Determine the [X, Y] coordinate at the center of the cell enclosing the given text.  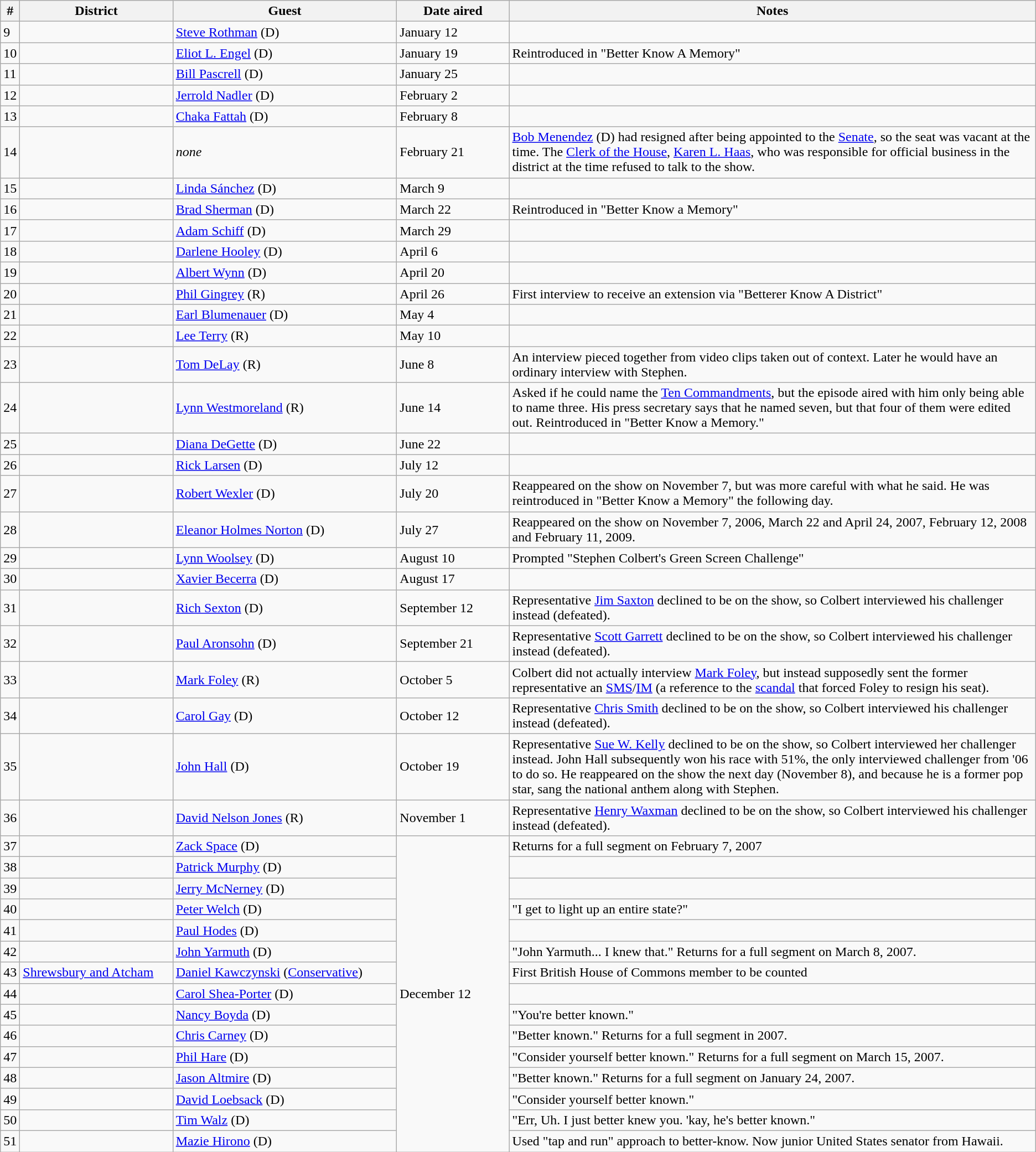
16 [10, 209]
"Better known." Returns for a full segment on January 24, 2007. [773, 1078]
May 10 [453, 336]
May 4 [453, 315]
Jerry McNerney (D) [284, 888]
9 [10, 32]
"Err, Uh. I just better knew you. 'kay, he's better known." [773, 1120]
Phil Hare (D) [284, 1057]
Bill Pascrell (D) [284, 74]
40 [10, 910]
Representative Chris Smith declined to be on the show, so Colbert interviewed his challenger instead (defeated). [773, 715]
Brad Sherman (D) [284, 209]
Reappeared on the show on November 7, but was more careful with what he said. He was reintroduced in "Better Know a Memory" the following day. [773, 494]
39 [10, 888]
32 [10, 643]
Linda Sánchez (D) [284, 188]
Robert Wexler (D) [284, 494]
Reintroduced in "Better Know a Memory" [773, 209]
Used "tap and run" approach to better-know. Now junior United States senator from Hawaii. [773, 1141]
23 [10, 364]
47 [10, 1057]
April 6 [453, 251]
Shrewsbury and Atcham [96, 973]
Nancy Boyda (D) [284, 1015]
January 12 [453, 32]
February 2 [453, 95]
Date aired [453, 11]
First British House of Commons member to be counted [773, 973]
27 [10, 494]
45 [10, 1015]
"I get to light up an entire state?" [773, 910]
"Better known." Returns for a full segment in 2007. [773, 1036]
Chaka Fattah (D) [284, 116]
38 [10, 867]
Daniel Kawczynski (Conservative) [284, 973]
25 [10, 444]
30 [10, 579]
22 [10, 336]
Reintroduced in "Better Know A Memory" [773, 53]
Jason Altmire (D) [284, 1078]
"Consider yourself better known." Returns for a full segment on March 15, 2007. [773, 1057]
49 [10, 1099]
December 12 [453, 994]
February 21 [453, 152]
43 [10, 973]
July 20 [453, 494]
Guest [284, 11]
19 [10, 272]
Tim Walz (D) [284, 1120]
Carol Shea-Porter (D) [284, 994]
July 12 [453, 465]
February 8 [453, 116]
34 [10, 715]
Paul Aronsohn (D) [284, 643]
24 [10, 408]
Returns for a full segment on February 7, 2007 [773, 846]
September 12 [453, 608]
Xavier Becerra (D) [284, 579]
Mazie Hirono (D) [284, 1141]
15 [10, 188]
Phil Gingrey (R) [284, 294]
48 [10, 1078]
37 [10, 846]
June 14 [453, 408]
September 21 [453, 643]
# [10, 11]
April 26 [453, 294]
June 8 [453, 364]
Darlene Hooley (D) [284, 251]
Chris Carney (D) [284, 1036]
March 22 [453, 209]
10 [10, 53]
33 [10, 680]
Reappeared on the show on November 7, 2006, March 22 and April 24, 2007, February 12, 2008 and February 11, 2009. [773, 529]
District [96, 11]
John Hall (D) [284, 766]
50 [10, 1120]
Zack Space (D) [284, 846]
46 [10, 1036]
Prompted "Stephen Colbert's Green Screen Challenge" [773, 558]
Earl Blumenauer (D) [284, 315]
January 19 [453, 53]
Representative Jim Saxton declined to be on the show, so Colbert interviewed his challenger instead (defeated). [773, 608]
28 [10, 529]
August 17 [453, 579]
Tom DeLay (R) [284, 364]
Diana DeGette (D) [284, 444]
John Yarmuth (D) [284, 952]
Eleanor Holmes Norton (D) [284, 529]
20 [10, 294]
April 20 [453, 272]
David Nelson Jones (R) [284, 817]
51 [10, 1141]
29 [10, 558]
31 [10, 608]
44 [10, 994]
17 [10, 230]
David Loebsack (D) [284, 1099]
January 25 [453, 74]
"John Yarmuth... I knew that." Returns for a full segment on March 8, 2007. [773, 952]
13 [10, 116]
18 [10, 251]
Carol Gay (D) [284, 715]
Lynn Westmoreland (R) [284, 408]
42 [10, 952]
"Consider yourself better known." [773, 1099]
26 [10, 465]
41 [10, 931]
Paul Hodes (D) [284, 931]
June 22 [453, 444]
Jerrold Nadler (D) [284, 95]
12 [10, 95]
Representative Scott Garrett declined to be on the show, so Colbert interviewed his challenger instead (defeated). [773, 643]
October 5 [453, 680]
Patrick Murphy (D) [284, 867]
21 [10, 315]
Notes [773, 11]
Lynn Woolsey (D) [284, 558]
October 19 [453, 766]
November 1 [453, 817]
Rick Larsen (D) [284, 465]
March 9 [453, 188]
14 [10, 152]
October 12 [453, 715]
An interview pieced together from video clips taken out of context. Later he would have an ordinary interview with Stephen. [773, 364]
March 29 [453, 230]
Eliot L. Engel (D) [284, 53]
Adam Schiff (D) [284, 230]
Mark Foley (R) [284, 680]
none [284, 152]
36 [10, 817]
Peter Welch (D) [284, 910]
35 [10, 766]
Steve Rothman (D) [284, 32]
First interview to receive an extension via "Betterer Know A District" [773, 294]
Lee Terry (R) [284, 336]
Rich Sexton (D) [284, 608]
Representative Henry Waxman declined to be on the show, so Colbert interviewed his challenger instead (defeated). [773, 817]
11 [10, 74]
July 27 [453, 529]
August 10 [453, 558]
"You're better known." [773, 1015]
Albert Wynn (D) [284, 272]
